Return the (x, y) coordinate for the center point of the cell that contains the specified text.  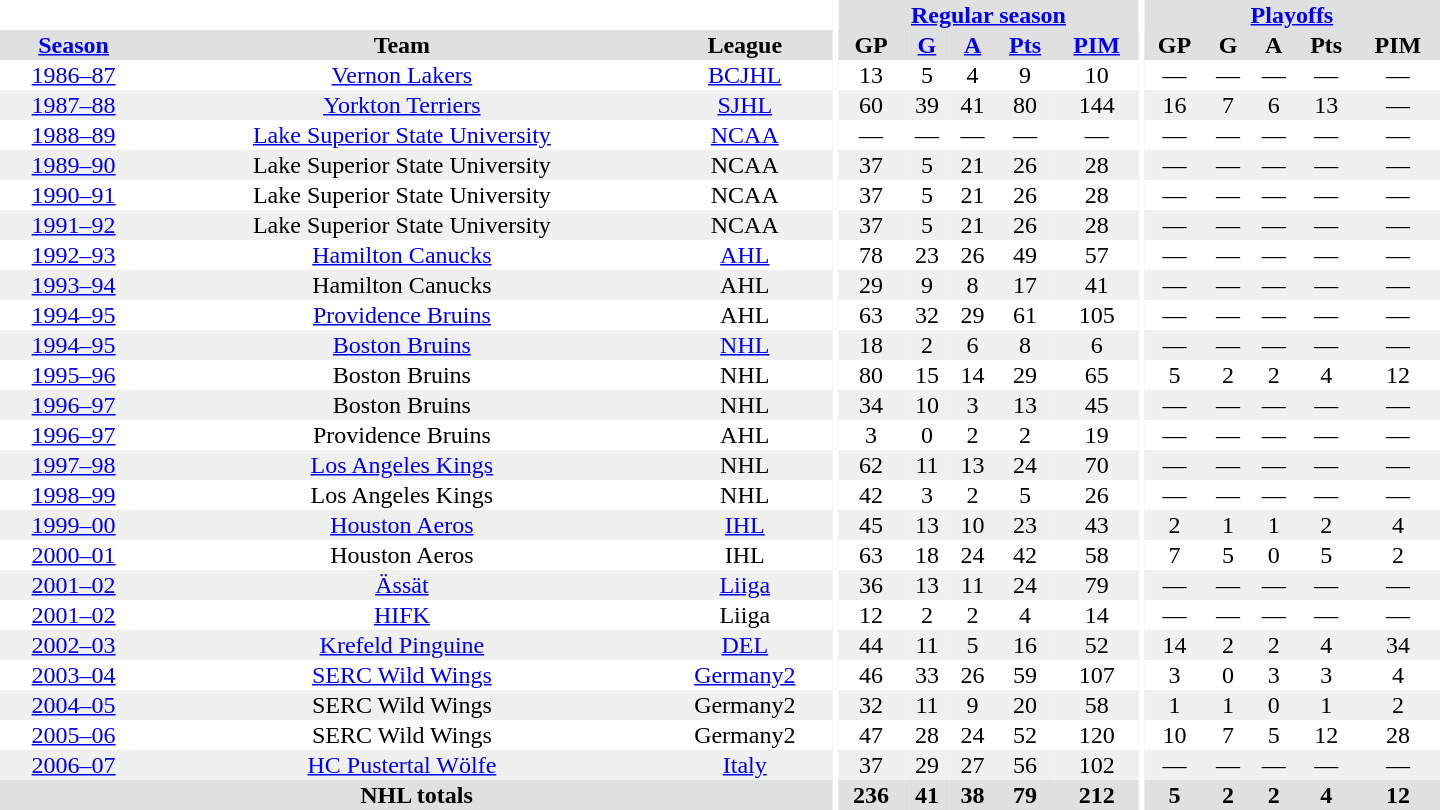
59 (1024, 675)
102 (1097, 765)
2005–06 (74, 735)
HC Pustertal Wölfe (402, 765)
57 (1097, 255)
38 (973, 795)
1999–00 (74, 525)
1988–89 (74, 135)
33 (927, 675)
League (746, 45)
2002–03 (74, 645)
1997–98 (74, 465)
70 (1097, 465)
SJHL (746, 105)
19 (1097, 435)
1987–88 (74, 105)
DEL (746, 645)
144 (1097, 105)
39 (927, 105)
17 (1024, 285)
2004–05 (74, 705)
1989–90 (74, 165)
2000–01 (74, 555)
Yorkton Terriers (402, 105)
1993–94 (74, 285)
Italy (746, 765)
44 (871, 645)
2006–07 (74, 765)
62 (871, 465)
HIFK (402, 615)
Team (402, 45)
27 (973, 765)
49 (1024, 255)
Ässät (402, 585)
NHL totals (416, 795)
Season (74, 45)
120 (1097, 735)
61 (1024, 315)
1995–96 (74, 375)
Vernon Lakers (402, 75)
1992–93 (74, 255)
60 (871, 105)
BCJHL (746, 75)
Krefeld Pinguine (402, 645)
Playoffs (1292, 15)
47 (871, 735)
78 (871, 255)
65 (1097, 375)
236 (871, 795)
46 (871, 675)
212 (1097, 795)
1998–99 (74, 495)
20 (1024, 705)
1991–92 (74, 225)
1986–87 (74, 75)
36 (871, 585)
2003–04 (74, 675)
Regular season (988, 15)
15 (927, 375)
56 (1024, 765)
1990–91 (74, 195)
43 (1097, 525)
107 (1097, 675)
105 (1097, 315)
